From the cell containing the given text, extract its center point as (x, y) coordinate. 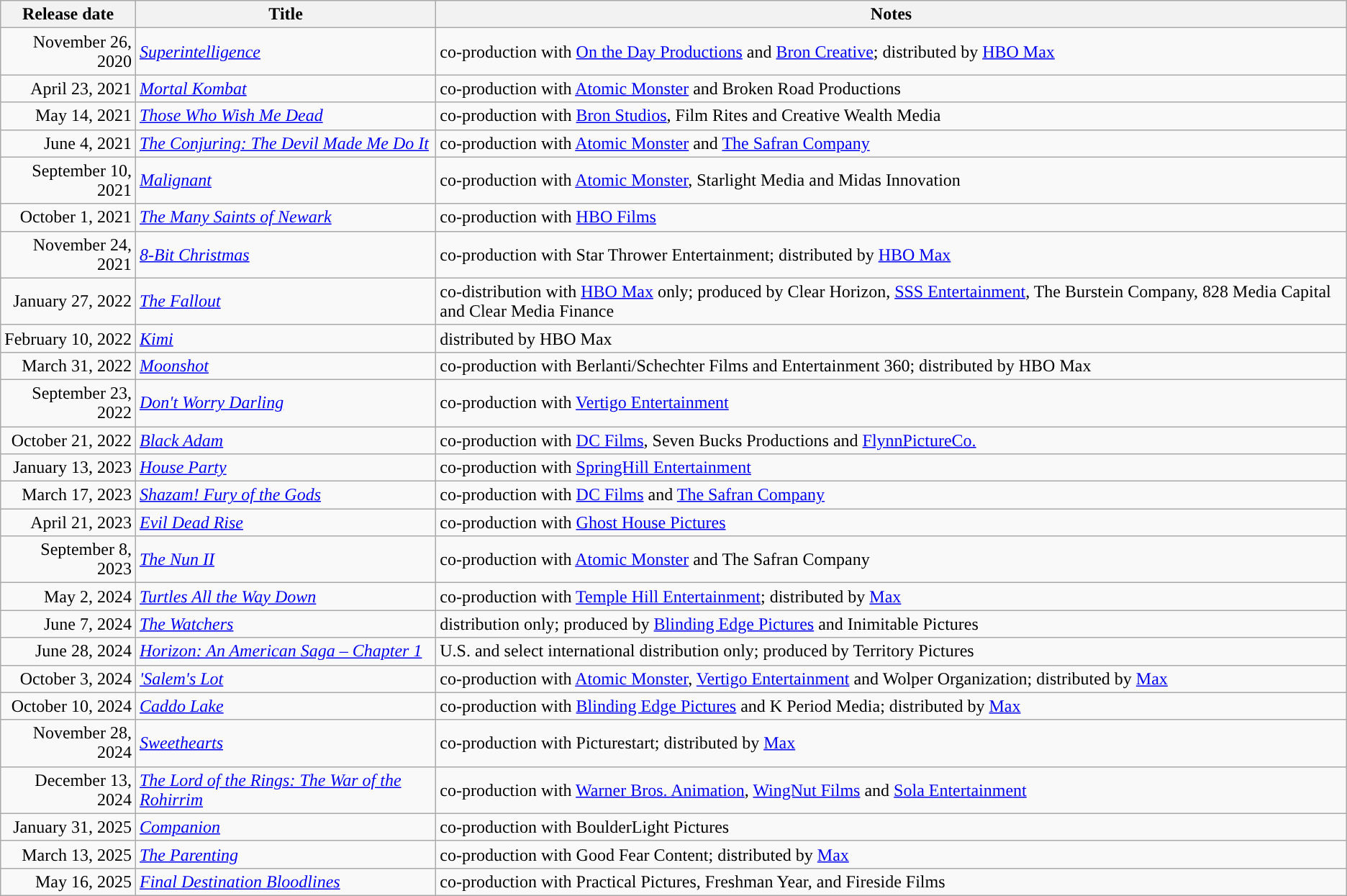
co-production with HBO Films (892, 217)
Shazam! Fury of the Gods (285, 495)
The Parenting (285, 854)
co-production with Vertigo Entertainment (892, 403)
Don't Worry Darling (285, 403)
'Salem's Lot (285, 679)
Caddo Lake (285, 706)
co-production with Atomic Monster, Starlight Media and Midas Innovation (892, 180)
Notes (892, 14)
co-production with Warner Bros. Animation, WingNut Films and Sola Entertainment (892, 790)
September 8, 2023 (68, 560)
co-production with Berlanti/Schechter Films and Entertainment 360; distributed by HBO Max (892, 366)
co-production with DC Films, Seven Bucks Productions and FlynnPictureCo. (892, 440)
October 10, 2024 (68, 706)
October 1, 2021 (68, 217)
October 21, 2022 (68, 440)
co-production with DC Films and The Safran Company (892, 495)
Superintelligence (285, 52)
distributed by HBO Max (892, 338)
House Party (285, 468)
January 13, 2023 (68, 468)
The Fallout (285, 301)
Companion (285, 827)
co-production with Practical Pictures, Freshman Year, and Fireside Films (892, 882)
January 27, 2022 (68, 301)
Title (285, 14)
co-production with Temple Hill Entertainment; distributed by Max (892, 597)
June 4, 2021 (68, 143)
co-production with BoulderLight Pictures (892, 827)
Evil Dead Rise (285, 522)
April 21, 2023 (68, 522)
October 3, 2024 (68, 679)
U.S. and select international distribution only; produced by Territory Pictures (892, 651)
December 13, 2024 (68, 790)
May 14, 2021 (68, 116)
Kimi (285, 338)
co-production with Ghost House Pictures (892, 522)
May 2, 2024 (68, 597)
co-production with Good Fear Content; distributed by Max (892, 854)
March 13, 2025 (68, 854)
Malignant (285, 180)
February 10, 2022 (68, 338)
January 31, 2025 (68, 827)
March 17, 2023 (68, 495)
April 23, 2021 (68, 89)
co-production with Picturestart; distributed by Max (892, 743)
June 7, 2024 (68, 624)
November 24, 2021 (68, 255)
The Watchers (285, 624)
Release date (68, 14)
co-production with Blinding Edge Pictures and K Period Media; distributed by Max (892, 706)
The Conjuring: The Devil Made Me Do It (285, 143)
co-production with Star Thrower Entertainment; distributed by HBO Max (892, 255)
Final Destination Bloodlines (285, 882)
8-Bit Christmas (285, 255)
May 16, 2025 (68, 882)
co-production with On the Day Productions and Bron Creative; distributed by HBO Max (892, 52)
Sweethearts (285, 743)
co-production with Atomic Monster and Broken Road Productions (892, 89)
Horizon: An American Saga – Chapter 1 (285, 651)
co-production with Bron Studios, Film Rites and Creative Wealth Media (892, 116)
March 31, 2022 (68, 366)
Mortal Kombat (285, 89)
November 28, 2024 (68, 743)
The Lord of the Rings: The War of the Rohirrim (285, 790)
The Nun II (285, 560)
Black Adam (285, 440)
The Many Saints of Newark (285, 217)
November 26, 2020 (68, 52)
September 10, 2021 (68, 180)
June 28, 2024 (68, 651)
Turtles All the Way Down (285, 597)
co-production with Atomic Monster, Vertigo Entertainment and Wolper Organization; distributed by Max (892, 679)
Moonshot (285, 366)
co-production with SpringHill Entertainment (892, 468)
distribution only; produced by Blinding Edge Pictures and Inimitable Pictures (892, 624)
co-distribution with HBO Max only; produced by Clear Horizon, SSS Entertainment, The Burstein Company, 828 Media Capital and Clear Media Finance (892, 301)
Those Who Wish Me Dead (285, 116)
September 23, 2022 (68, 403)
